Output the (x, y) coordinate of the center of the cell containing the given text.  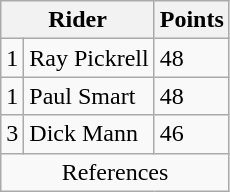
Points (192, 20)
References (116, 172)
Paul Smart (89, 96)
Rider (78, 20)
Dick Mann (89, 134)
3 (12, 134)
Ray Pickrell (89, 58)
46 (192, 134)
